Identify which cell holds the provided text, then report its (X, Y) central coordinate. 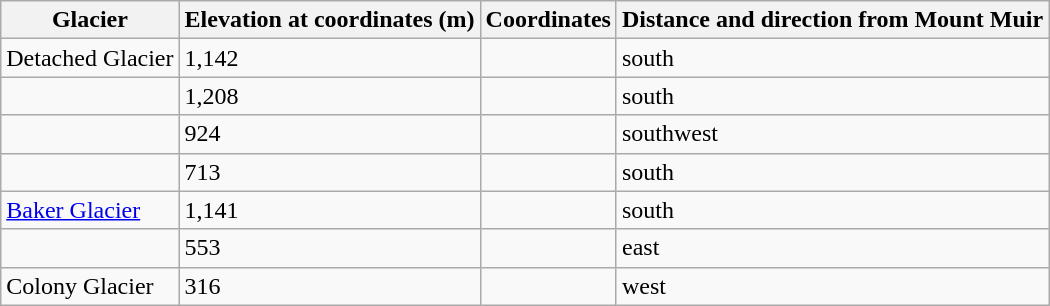
southwest (832, 134)
1,142 (330, 58)
Elevation at coordinates (m) (330, 20)
Detached Glacier (90, 58)
Glacier (90, 20)
Baker Glacier (90, 210)
924 (330, 134)
Colony Glacier (90, 286)
713 (330, 172)
553 (330, 248)
1,141 (330, 210)
east (832, 248)
Distance and direction from Mount Muir (832, 20)
west (832, 286)
Coordinates (548, 20)
316 (330, 286)
1,208 (330, 96)
